Extract the (X, Y) coordinate from the center of the cell holding the provided text.  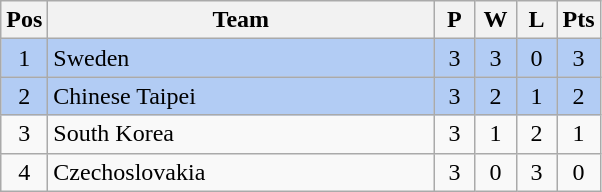
Pts (578, 20)
Sweden (241, 58)
South Korea (241, 134)
P (454, 20)
Team (241, 20)
Czechoslovakia (241, 172)
Chinese Taipei (241, 96)
W (496, 20)
L (536, 20)
Pos (24, 20)
4 (24, 172)
